Capture the cell that displays the provided text and extract its (x, y) central coordinate. 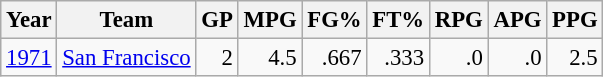
FT% (398, 20)
1971 (29, 58)
San Francisco (126, 58)
PPG (575, 20)
.667 (334, 58)
MPG (270, 20)
2 (217, 58)
2.5 (575, 58)
FG% (334, 20)
RPG (458, 20)
4.5 (270, 58)
APG (518, 20)
.333 (398, 58)
GP (217, 20)
Team (126, 20)
Year (29, 20)
